Detect which cell encompasses the target text, then output its (X, Y) center coordinate. 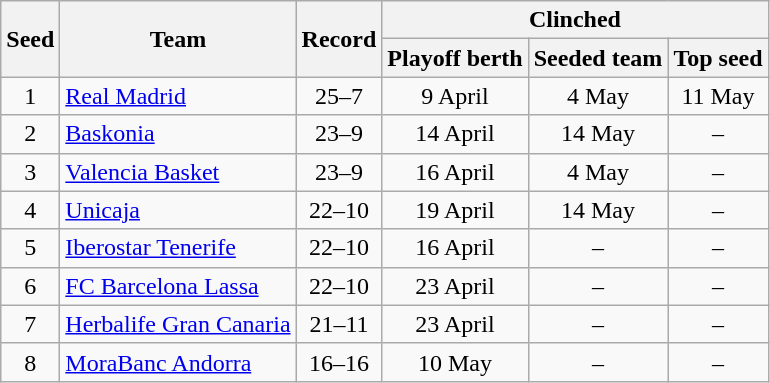
Clinched (575, 20)
1 (30, 96)
10 May (455, 362)
4 (30, 210)
Iberostar Tenerife (178, 248)
6 (30, 286)
MoraBanc Andorra (178, 362)
9 April (455, 96)
7 (30, 324)
25–7 (339, 96)
2 (30, 134)
3 (30, 172)
Seeded team (598, 58)
Valencia Basket (178, 172)
Real Madrid (178, 96)
21–11 (339, 324)
FC Barcelona Lassa (178, 286)
16–16 (339, 362)
Record (339, 39)
14 April (455, 134)
11 May (718, 96)
Playoff berth (455, 58)
Team (178, 39)
5 (30, 248)
Top seed (718, 58)
8 (30, 362)
19 April (455, 210)
Unicaja (178, 210)
Herbalife Gran Canaria (178, 324)
Seed (30, 39)
Baskonia (178, 134)
